Identify which cell holds the provided text, then report its (x, y) central coordinate. 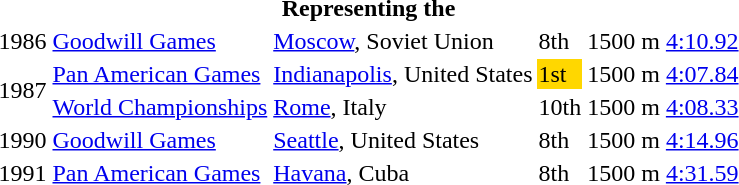
Seattle, United States (403, 140)
Pan American Games (160, 74)
1st (560, 74)
Indianapolis, United States (403, 74)
Rome, Italy (403, 107)
World Championships (160, 107)
Moscow, Soviet Union (403, 41)
10th (560, 107)
